Capture the cell that displays the provided text and extract its (x, y) central coordinate. 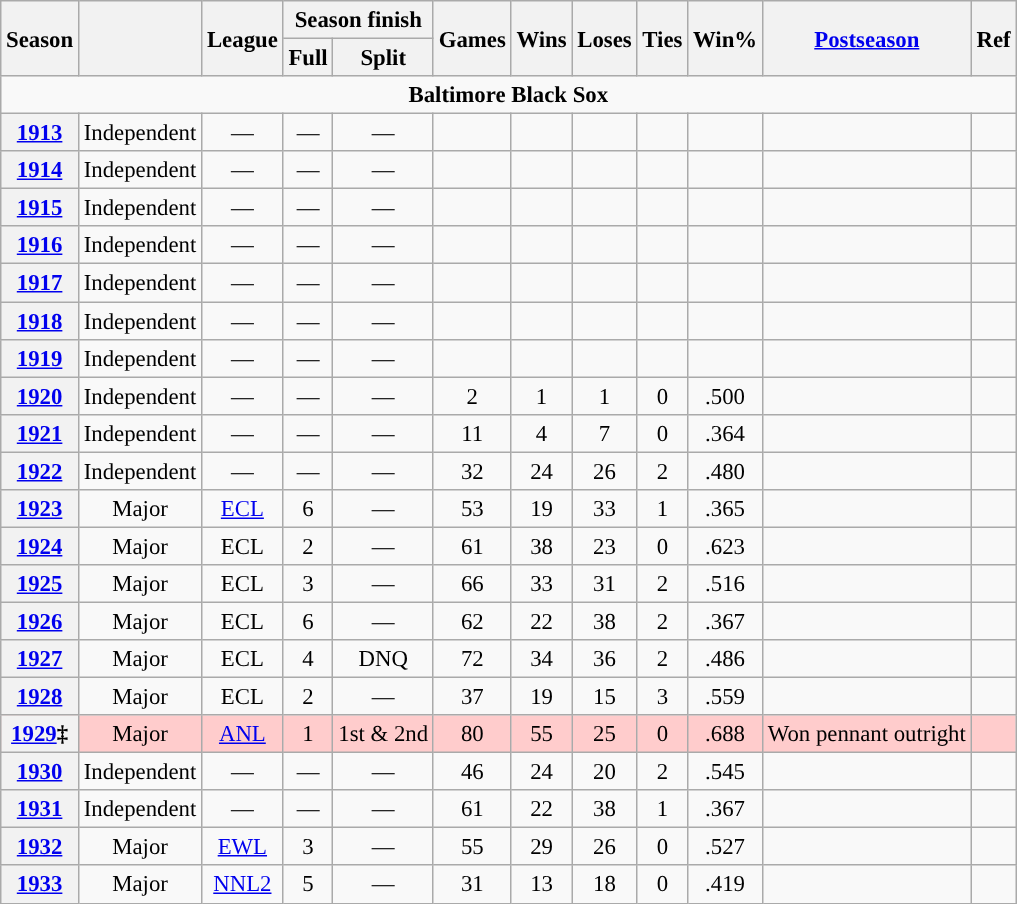
1929‡ (40, 734)
Games (472, 38)
.688 (726, 734)
46 (472, 772)
20 (604, 772)
.500 (726, 396)
Split (383, 58)
.486 (726, 659)
.516 (726, 584)
72 (472, 659)
1927 (40, 659)
1920 (40, 396)
1928 (40, 697)
EWL (242, 847)
1919 (40, 358)
Baltimore Black Sox (508, 95)
80 (472, 734)
29 (542, 847)
1930 (40, 772)
.545 (726, 772)
66 (472, 584)
Ties (662, 38)
34 (542, 659)
1921 (40, 433)
Season (40, 38)
Wins (542, 38)
11 (472, 433)
32 (472, 471)
15 (604, 697)
1917 (40, 283)
1924 (40, 546)
13 (542, 885)
1925 (40, 584)
25 (604, 734)
Won pennant outright (866, 734)
1914 (40, 170)
62 (472, 621)
NNL2 (242, 885)
1913 (40, 133)
7 (604, 433)
37 (472, 697)
Season finish (358, 20)
1933 (40, 885)
1932 (40, 847)
18 (604, 885)
1st & 2nd (383, 734)
.419 (726, 885)
1915 (40, 208)
1926 (40, 621)
1931 (40, 809)
.623 (726, 546)
.480 (726, 471)
.364 (726, 433)
1923 (40, 509)
53 (472, 509)
23 (604, 546)
Postseason (866, 38)
36 (604, 659)
League (242, 38)
1918 (40, 321)
.365 (726, 509)
1916 (40, 245)
.559 (726, 697)
5 (308, 885)
ANL (242, 734)
Win% (726, 38)
DNQ (383, 659)
Ref (994, 38)
1922 (40, 471)
.527 (726, 847)
Loses (604, 38)
Full (308, 58)
